Detect which cell encompasses the target text, then output its (x, y) center coordinate. 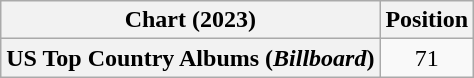
71 (427, 58)
Chart (2023) (190, 20)
Position (427, 20)
US Top Country Albums (Billboard) (190, 58)
